Output the (x, y) coordinate of the center of the cell containing the given text.  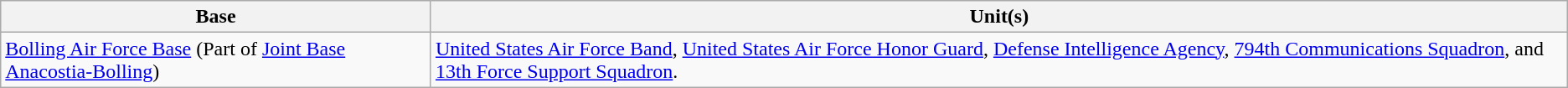
Unit(s) (998, 17)
Bolling Air Force Base (Part of Joint Base Anacostia-Bolling) (216, 60)
Base (216, 17)
